Determine the [x, y] coordinate at the center of the cell enclosing the given text.  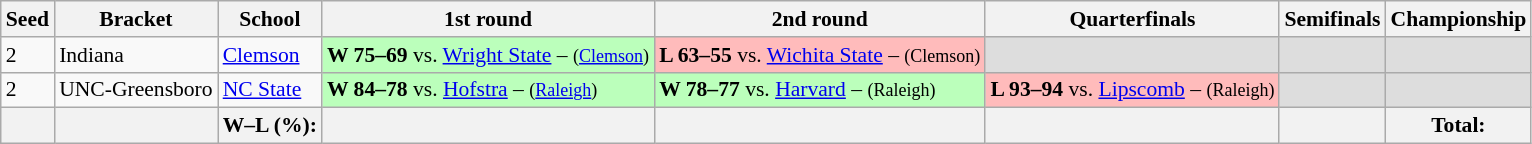
Total: [1459, 126]
Bracket [136, 19]
Indiana [136, 55]
NC State [270, 90]
UNC-Greensboro [136, 90]
L 93–94 vs. Lipscomb – (Raleigh) [1132, 90]
L 63–55 vs. Wichita State – (Clemson) [820, 55]
School [270, 19]
Championship [1459, 19]
2nd round [820, 19]
Seed [28, 19]
Semifinals [1332, 19]
Quarterfinals [1132, 19]
1st round [488, 19]
W 75–69 vs. Wright State – (Clemson) [488, 55]
Clemson [270, 55]
W 84–78 vs. Hofstra – (Raleigh) [488, 90]
W 78–77 vs. Harvard – (Raleigh) [820, 90]
W–L (%): [270, 126]
